Return (X, Y) of the center of cell containing provided text 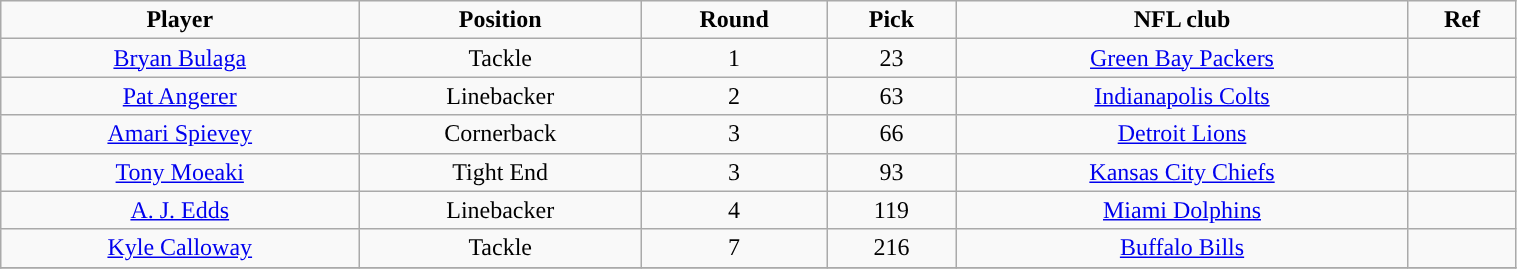
63 (892, 96)
Amari Spievey (180, 134)
A. J. Edds (180, 210)
23 (892, 58)
7 (734, 248)
119 (892, 210)
Position (500, 20)
1 (734, 58)
Tony Moeaki (180, 172)
Round (734, 20)
Indianapolis Colts (1182, 96)
93 (892, 172)
Ref (1462, 20)
Cornerback (500, 134)
Green Bay Packers (1182, 58)
Tight End (500, 172)
Player (180, 20)
Kansas City Chiefs (1182, 172)
2 (734, 96)
4 (734, 210)
216 (892, 248)
Miami Dolphins (1182, 210)
Detroit Lions (1182, 134)
Bryan Bulaga (180, 58)
66 (892, 134)
Buffalo Bills (1182, 248)
NFL club (1182, 20)
Kyle Calloway (180, 248)
Pat Angerer (180, 96)
Pick (892, 20)
